Detect which cell encompasses the target text, then output its (X, Y) center coordinate. 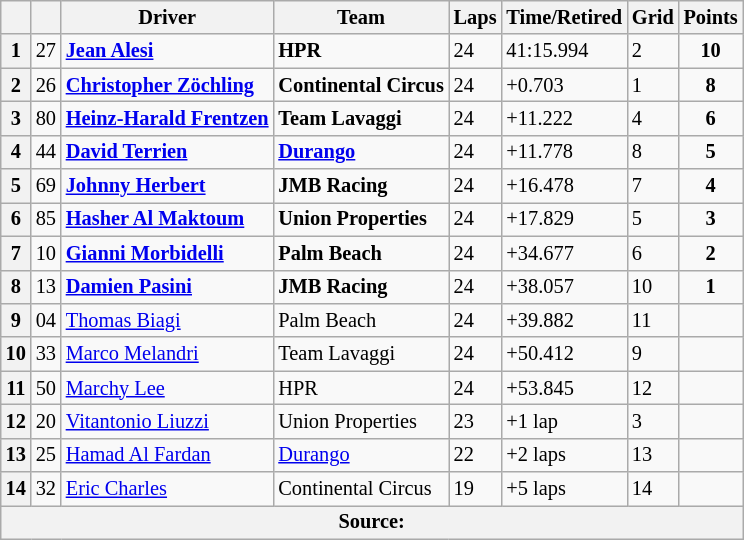
+11.778 (564, 152)
32 (46, 489)
+38.057 (564, 287)
Source: (372, 522)
+2 laps (564, 455)
25 (46, 455)
26 (46, 85)
80 (46, 118)
Johnny Herbert (168, 186)
Marchy Lee (168, 388)
Marco Melandri (168, 354)
+5 laps (564, 489)
Damien Pasini (168, 287)
19 (476, 489)
20 (46, 421)
85 (46, 219)
Eric Charles (168, 489)
Hasher Al Maktoum (168, 219)
Heinz-Harald Frentzen (168, 118)
Laps (476, 17)
22 (476, 455)
69 (46, 186)
Christopher Zöchling (168, 85)
+39.882 (564, 320)
Vitantonio Liuzzi (168, 421)
+0.703 (564, 85)
Jean Alesi (168, 51)
23 (476, 421)
50 (46, 388)
Points (711, 17)
Driver (168, 17)
+17.829 (564, 219)
+16.478 (564, 186)
Hamad Al Fardan (168, 455)
David Terrien (168, 152)
04 (46, 320)
Team (360, 17)
+34.677 (564, 253)
+53.845 (564, 388)
44 (46, 152)
Grid (653, 17)
41:15.994 (564, 51)
33 (46, 354)
27 (46, 51)
Gianni Morbidelli (168, 253)
+11.222 (564, 118)
+1 lap (564, 421)
Time/Retired (564, 17)
+50.412 (564, 354)
Thomas Biagi (168, 320)
